Return [x, y] of the center of cell containing provided text 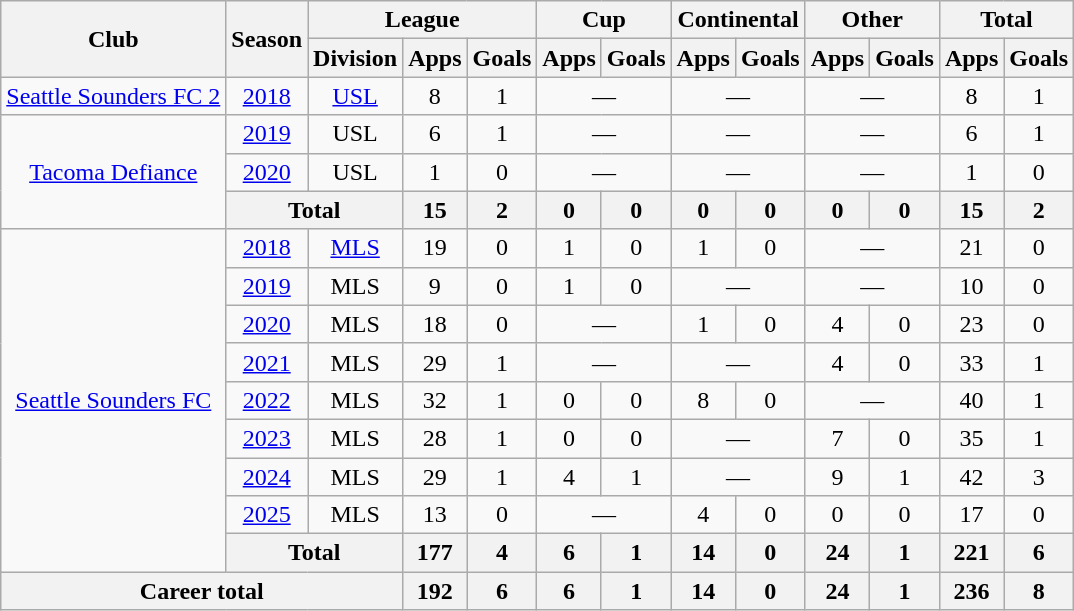
19 [435, 248]
2023 [267, 438]
40 [971, 400]
Seattle Sounders FC 2 [114, 96]
Club [114, 39]
Career total [202, 591]
28 [435, 438]
League [422, 20]
23 [971, 324]
Tacoma Defiance [114, 172]
13 [435, 515]
236 [971, 591]
2025 [267, 515]
Season [267, 39]
2022 [267, 400]
Continental [738, 20]
177 [435, 553]
42 [971, 477]
192 [435, 591]
33 [971, 362]
3 [1039, 477]
18 [435, 324]
21 [971, 248]
Cup [604, 20]
Division [356, 58]
Other [872, 20]
32 [435, 400]
7 [837, 438]
221 [971, 553]
2021 [267, 362]
17 [971, 515]
Seattle Sounders FC [114, 400]
2024 [267, 477]
10 [971, 286]
35 [971, 438]
